Capture the cell that displays the provided text and extract its [X, Y] central coordinate. 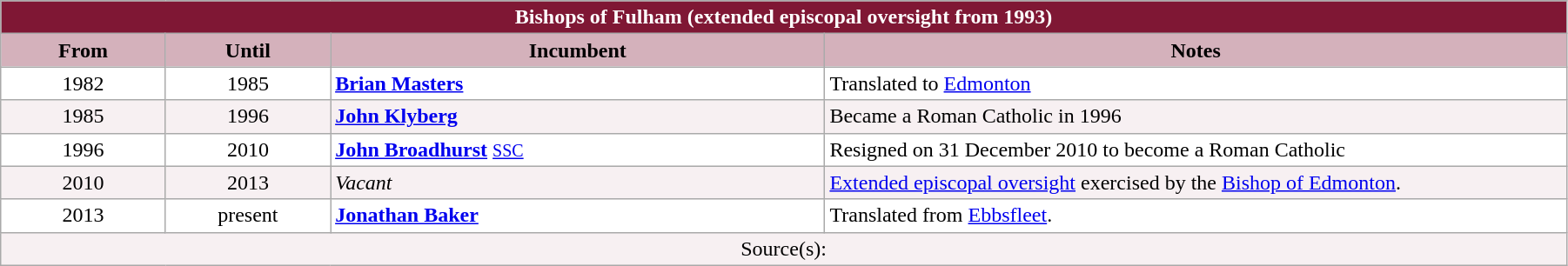
Brian Masters [578, 83]
John Broadhurst SSC [578, 150]
John Klyberg [578, 116]
Vacant [578, 183]
Bishops of Fulham (extended episcopal oversight from 1993) [784, 17]
Until [247, 50]
Source(s): [784, 249]
Jonathan Baker [578, 216]
Translated from Ebbsfleet. [1196, 216]
Became a Roman Catholic in 1996 [1196, 116]
1982 [84, 83]
Resigned on 31 December 2010 to become a Roman Catholic [1196, 150]
Extended episcopal oversight exercised by the Bishop of Edmonton. [1196, 183]
present [247, 216]
Translated to Edmonton [1196, 83]
Incumbent [578, 50]
From [84, 50]
Notes [1196, 50]
